Provide the [X, Y] coordinate of the cell's center where the given text is located.  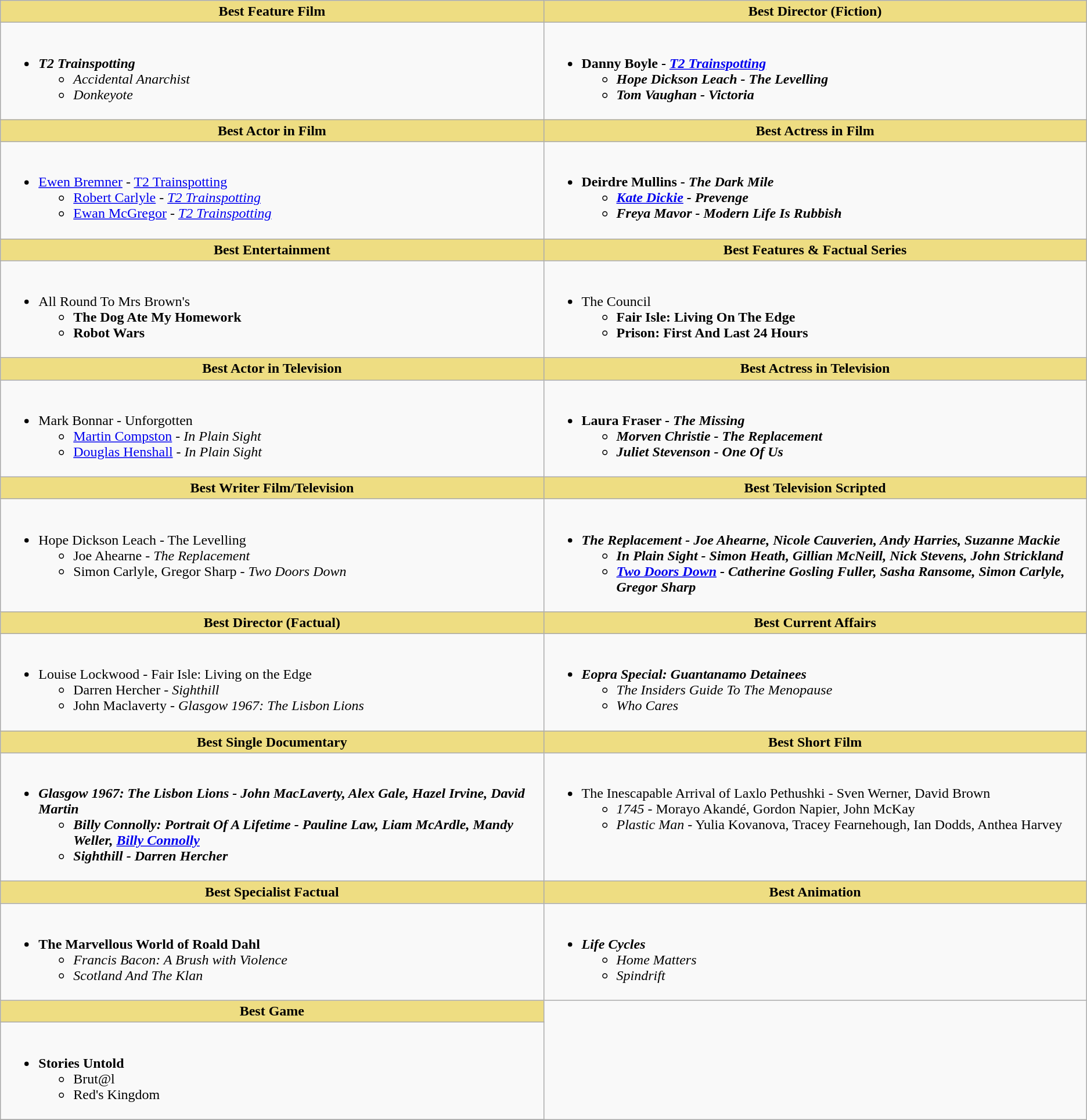
Eopra Special: Guantanamo DetaineesThe Insiders Guide To The MenopauseWho Cares [815, 682]
Life CyclesHome MattersSpindrift [815, 952]
Hope Dickson Leach - The LevellingJoe Ahearne - The ReplacementSimon Carlyle, Gregor Sharp - Two Doors Down [272, 555]
The CouncilFair Isle: Living On The EdgePrison: First And Last 24 Hours [815, 309]
Best Feature Film [272, 12]
Danny Boyle - T2 TrainspottingHope Dickson Leach - The LevellingTom Vaughan - Victoria [815, 71]
All Round To Mrs Brown'sThe Dog Ate My HomeworkRobot Wars [272, 309]
Best Game [272, 1011]
Best Entertainment [272, 250]
Best Director (Fiction) [815, 12]
Best Actress in Film [815, 131]
Best Television Scripted [815, 488]
Best Current Affairs [815, 622]
Best Writer Film/Television [272, 488]
Laura Fraser - The MissingMorven Christie - The ReplacementJuliet Stevenson - One Of Us [815, 428]
Best Actor in Film [272, 131]
Best Actress in Television [815, 369]
The Marvellous World of Roald DahlFrancis Bacon: A Brush with ViolenceScotland And The Klan [272, 952]
Stories UntoldBrut@lRed's Kingdom [272, 1071]
T2 TrainspottingAccidental AnarchistDonkeyote [272, 71]
Best Director (Factual) [272, 622]
Best Short Film [815, 741]
Deirdre Mullins - The Dark MileKate Dickie - PrevengeFreya Mavor - Modern Life Is Rubbish [815, 190]
Best Specialist Factual [272, 892]
Best Actor in Television [272, 369]
Ewen Bremner - T2 TrainspottingRobert Carlyle - T2 TrainspottingEwan McGregor - T2 Trainspotting [272, 190]
Mark Bonnar - UnforgottenMartin Compston - In Plain SightDouglas Henshall - In Plain Sight [272, 428]
Best Single Documentary [272, 741]
Best Features & Factual Series [815, 250]
Louise Lockwood - Fair Isle: Living on the EdgeDarren Hercher - SighthillJohn Maclaverty - Glasgow 1967: The Lisbon Lions [272, 682]
Best Animation [815, 892]
